Extract the [x, y] coordinate from the center of the cell holding the provided text.  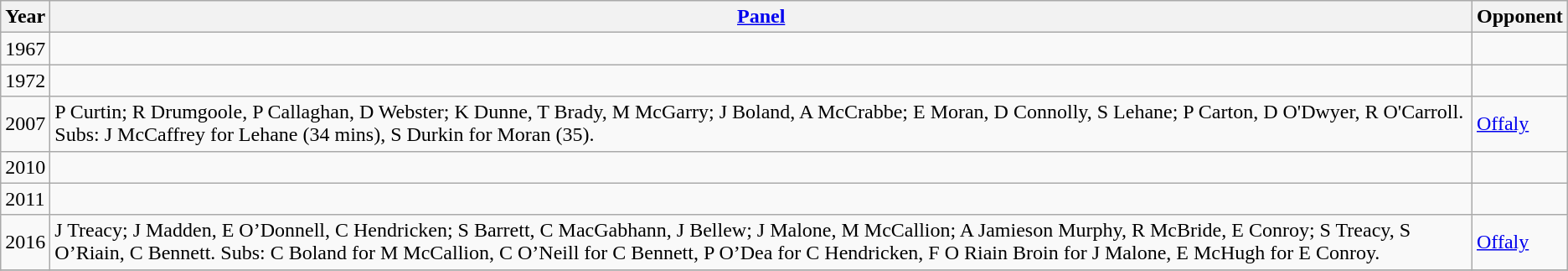
Year [25, 17]
2010 [25, 167]
2007 [25, 124]
1972 [25, 81]
2016 [25, 242]
Panel [761, 17]
1967 [25, 49]
2011 [25, 199]
Opponent [1519, 17]
